Extract the (x, y) coordinate from the center of the cell holding the provided text.  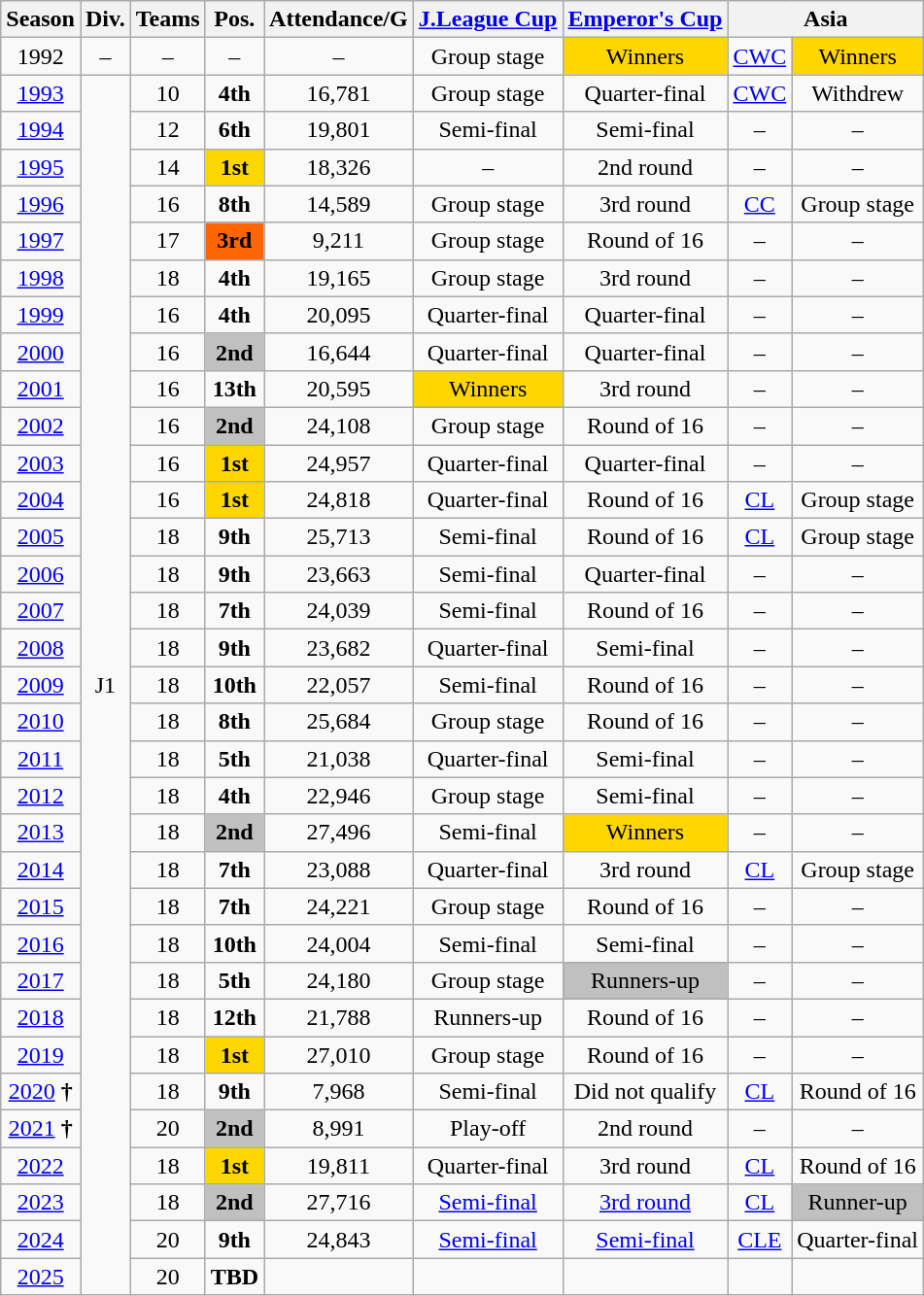
21,038 (339, 759)
9,211 (339, 241)
25,684 (339, 722)
24,039 (339, 611)
23,088 (339, 870)
23,682 (339, 648)
2023 (41, 1203)
14,589 (339, 204)
Asia (826, 19)
2010 (41, 722)
1994 (41, 130)
2015 (41, 906)
2004 (41, 500)
6th (234, 130)
2002 (41, 426)
22,946 (339, 796)
2018 (41, 1017)
2006 (41, 574)
Runner-up (858, 1203)
21,788 (339, 1017)
2011 (41, 759)
17 (167, 241)
18,326 (339, 167)
2003 (41, 463)
2020 † (41, 1092)
24,108 (339, 426)
1998 (41, 278)
2005 (41, 537)
2012 (41, 796)
20,595 (339, 389)
12 (167, 130)
24,221 (339, 906)
23,663 (339, 574)
Pos. (234, 19)
J1 (105, 685)
2000 (41, 352)
2019 (41, 1054)
J.League Cup (488, 19)
CLE (760, 1240)
Attendance/G (339, 19)
7,968 (339, 1092)
2009 (41, 685)
19,811 (339, 1166)
10 (167, 93)
12th (234, 1017)
2016 (41, 943)
19,165 (339, 278)
24,180 (339, 980)
1993 (41, 93)
Div. (105, 19)
27,496 (339, 833)
1995 (41, 167)
2024 (41, 1240)
1999 (41, 315)
Emperor's Cup (645, 19)
16,781 (339, 93)
2007 (41, 611)
Season (41, 19)
19,801 (339, 130)
2021 † (41, 1129)
25,713 (339, 537)
3rd (234, 241)
Did not qualify (645, 1092)
24,818 (339, 500)
CC (760, 204)
2025 (41, 1277)
2013 (41, 833)
1996 (41, 204)
24,957 (339, 463)
2017 (41, 980)
27,010 (339, 1054)
2014 (41, 870)
2008 (41, 648)
Play-off (488, 1129)
14 (167, 167)
1992 (41, 56)
16,644 (339, 352)
27,716 (339, 1203)
24,004 (339, 943)
8,991 (339, 1129)
24,843 (339, 1240)
2001 (41, 389)
13th (234, 389)
1997 (41, 241)
2022 (41, 1166)
TBD (234, 1277)
22,057 (339, 685)
20,095 (339, 315)
Teams (167, 19)
Withdrew (858, 93)
